Pinpoint the cell where the given text exists, returning its [x, y] midpoint coordinate. 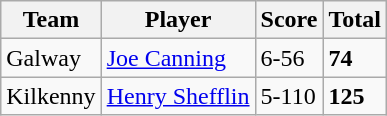
Henry Shefflin [178, 96]
Player [178, 20]
Total [355, 20]
Team [51, 20]
6-56 [289, 58]
Galway [51, 58]
Kilkenny [51, 96]
74 [355, 58]
125 [355, 96]
5-110 [289, 96]
Joe Canning [178, 58]
Score [289, 20]
